Capture the cell that displays the provided text and extract its (x, y) central coordinate. 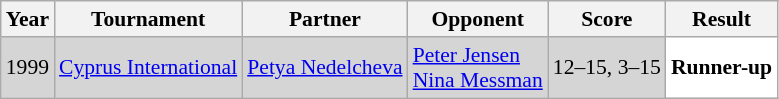
12–15, 3–15 (607, 68)
Score (607, 19)
Peter Jensen Nina Messman (478, 68)
Year (28, 19)
Result (722, 19)
Cyprus International (148, 68)
Partner (324, 19)
Opponent (478, 19)
1999 (28, 68)
Tournament (148, 19)
Petya Nedelcheva (324, 68)
Runner-up (722, 68)
